Identify which cell holds the provided text, then report its [X, Y] central coordinate. 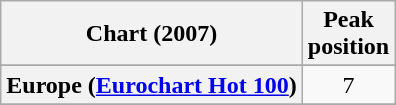
Peakposition [348, 34]
Chart (2007) [152, 34]
Europe (Eurochart Hot 100) [152, 85]
7 [348, 85]
